Search for the cell housing the specified text and yield its [X, Y] center coordinate. 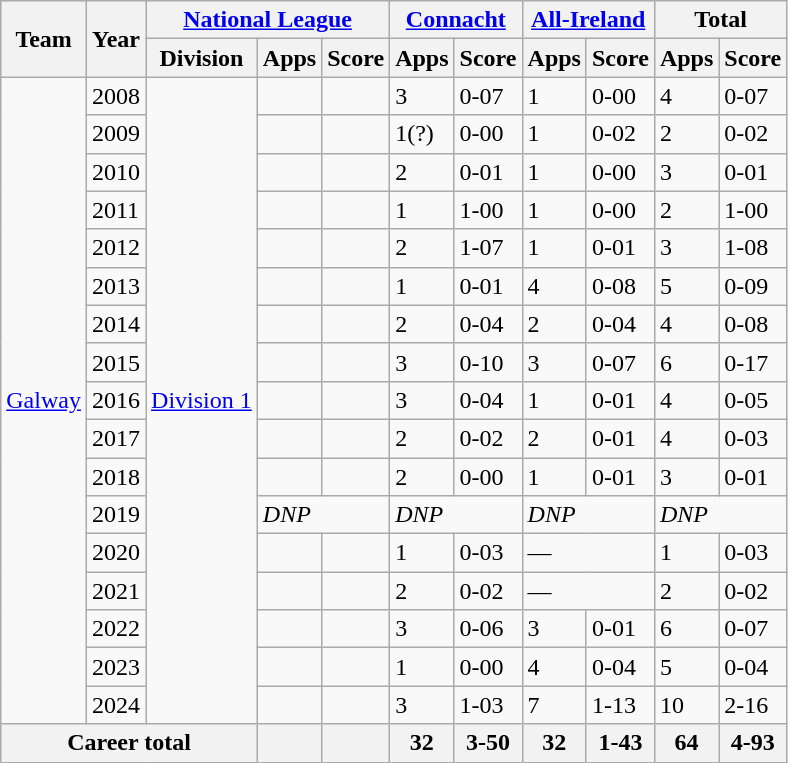
3-50 [488, 743]
2010 [116, 172]
2008 [116, 96]
1(?) [422, 134]
2024 [116, 705]
2020 [116, 553]
0-17 [753, 362]
2015 [116, 362]
0-09 [753, 286]
Division [202, 58]
2013 [116, 286]
2023 [116, 667]
2021 [116, 591]
2017 [116, 438]
0-10 [488, 362]
64 [686, 743]
Year [116, 39]
2014 [116, 324]
2016 [116, 400]
7 [554, 705]
Career total [130, 743]
1-03 [488, 705]
1-43 [620, 743]
2022 [116, 629]
Team [44, 39]
2011 [116, 210]
2-16 [753, 705]
10 [686, 705]
2012 [116, 248]
1-13 [620, 705]
0-06 [488, 629]
2019 [116, 515]
Galway [44, 400]
0-05 [753, 400]
Connacht [456, 20]
1-07 [488, 248]
1-08 [753, 248]
2009 [116, 134]
National League [268, 20]
Total [720, 20]
2018 [116, 477]
Division 1 [202, 400]
All-Ireland [588, 20]
4-93 [753, 743]
